Pinpoint the cell where the given text exists, returning its (x, y) midpoint coordinate. 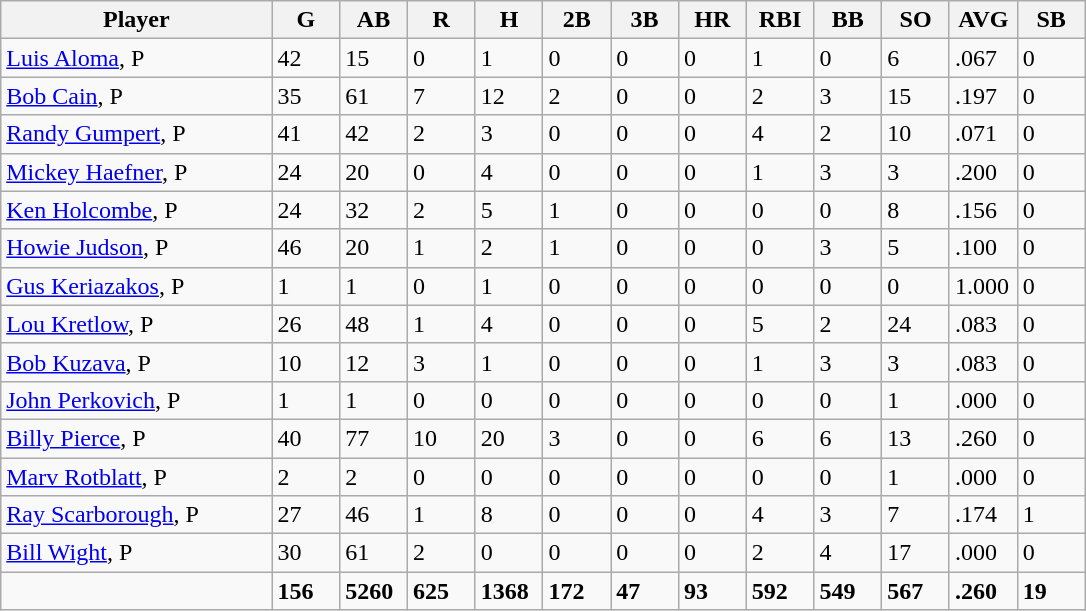
RBI (780, 20)
77 (374, 438)
17 (916, 553)
Ken Holcombe, P (136, 210)
.174 (983, 515)
2B (577, 20)
5260 (374, 591)
.197 (983, 96)
Bob Cain, P (136, 96)
Bill Wight, P (136, 553)
.100 (983, 248)
Ray Scarborough, P (136, 515)
26 (306, 324)
47 (645, 591)
John Perkovich, P (136, 400)
.071 (983, 134)
19 (1051, 591)
625 (441, 591)
549 (848, 591)
1.000 (983, 286)
35 (306, 96)
172 (577, 591)
AVG (983, 20)
Mickey Haefner, P (136, 172)
Billy Pierce, P (136, 438)
Gus Keriazakos, P (136, 286)
93 (712, 591)
13 (916, 438)
3B (645, 20)
.067 (983, 58)
Marv Rotblatt, P (136, 477)
41 (306, 134)
30 (306, 553)
Howie Judson, P (136, 248)
SO (916, 20)
592 (780, 591)
.156 (983, 210)
48 (374, 324)
1368 (509, 591)
156 (306, 591)
BB (848, 20)
Bob Kuzava, P (136, 362)
Lou Kretlow, P (136, 324)
Luis Aloma, P (136, 58)
Player (136, 20)
.200 (983, 172)
R (441, 20)
567 (916, 591)
32 (374, 210)
HR (712, 20)
Randy Gumpert, P (136, 134)
AB (374, 20)
G (306, 20)
40 (306, 438)
SB (1051, 20)
H (509, 20)
27 (306, 515)
